Scan for the cell matching the given text and deliver its (X, Y) coordinate at center. 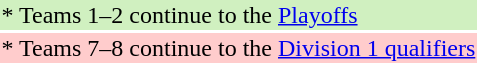
* Teams 1–2 continue to the Playoffs (238, 15)
* Teams 7–8 continue to the Division 1 qualifiers (238, 48)
